Output the [X, Y] coordinate of the center of the cell containing the given text.  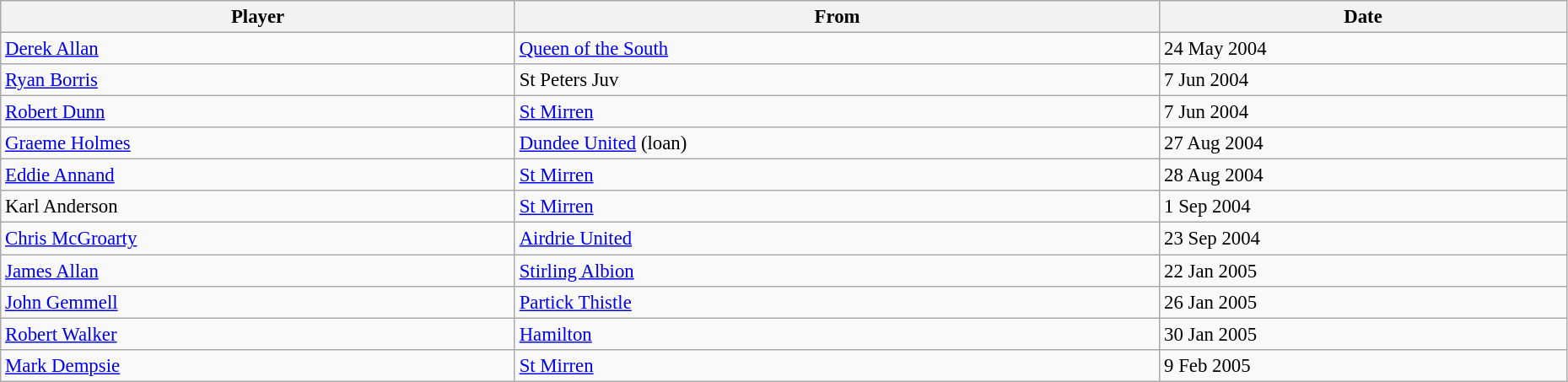
26 Jan 2005 [1363, 302]
30 Jan 2005 [1363, 334]
24 May 2004 [1363, 49]
Mark Dempsie [258, 365]
28 Aug 2004 [1363, 175]
27 Aug 2004 [1363, 143]
Chris McGroarty [258, 239]
9 Feb 2005 [1363, 365]
22 Jan 2005 [1363, 271]
Airdrie United [837, 239]
Dundee United (loan) [837, 143]
Partick Thistle [837, 302]
From [837, 17]
John Gemmell [258, 302]
Robert Walker [258, 334]
Player [258, 17]
Queen of the South [837, 49]
James Allan [258, 271]
Eddie Annand [258, 175]
Karl Anderson [258, 207]
Stirling Albion [837, 271]
1 Sep 2004 [1363, 207]
23 Sep 2004 [1363, 239]
Hamilton [837, 334]
Derek Allan [258, 49]
Graeme Holmes [258, 143]
Date [1363, 17]
St Peters Juv [837, 80]
Robert Dunn [258, 112]
Ryan Borris [258, 80]
